Extract the [x, y] coordinate from the center of the cell holding the provided text.  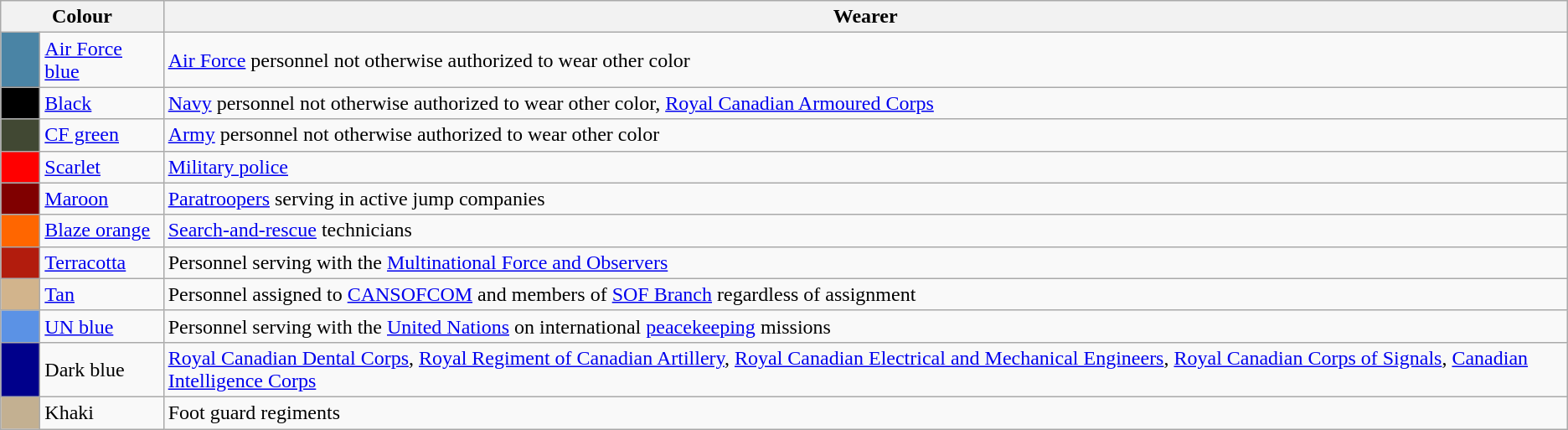
Air Force blue [102, 60]
Personnel assigned to CANSOFCOM and members of SOF Branch regardless of assignment [865, 294]
Terracotta [102, 262]
Khaki [102, 412]
Maroon [102, 199]
Military police [865, 167]
Dark blue [102, 369]
Army personnel not otherwise authorized to wear other color [865, 135]
Search-and-rescue technicians [865, 231]
Paratroopers serving in active jump companies [865, 199]
Air Force personnel not otherwise authorized to wear other color [865, 60]
Colour [82, 17]
Blaze orange [102, 231]
Foot guard regiments [865, 412]
Wearer [865, 17]
Personnel serving with the Multinational Force and Observers [865, 262]
Navy personnel not otherwise authorized to wear other color, Royal Canadian Armoured Corps [865, 103]
Black [102, 103]
UN blue [102, 326]
Scarlet [102, 167]
Personnel serving with the United Nations on international peacekeeping missions [865, 326]
CF green [102, 135]
Tan [102, 294]
